Output the [X, Y] coordinate of the center of the cell containing the given text.  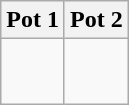
Pot 1 [33, 20]
Pot 2 [96, 20]
